Detect which cell encompasses the target text, then output its [X, Y] center coordinate. 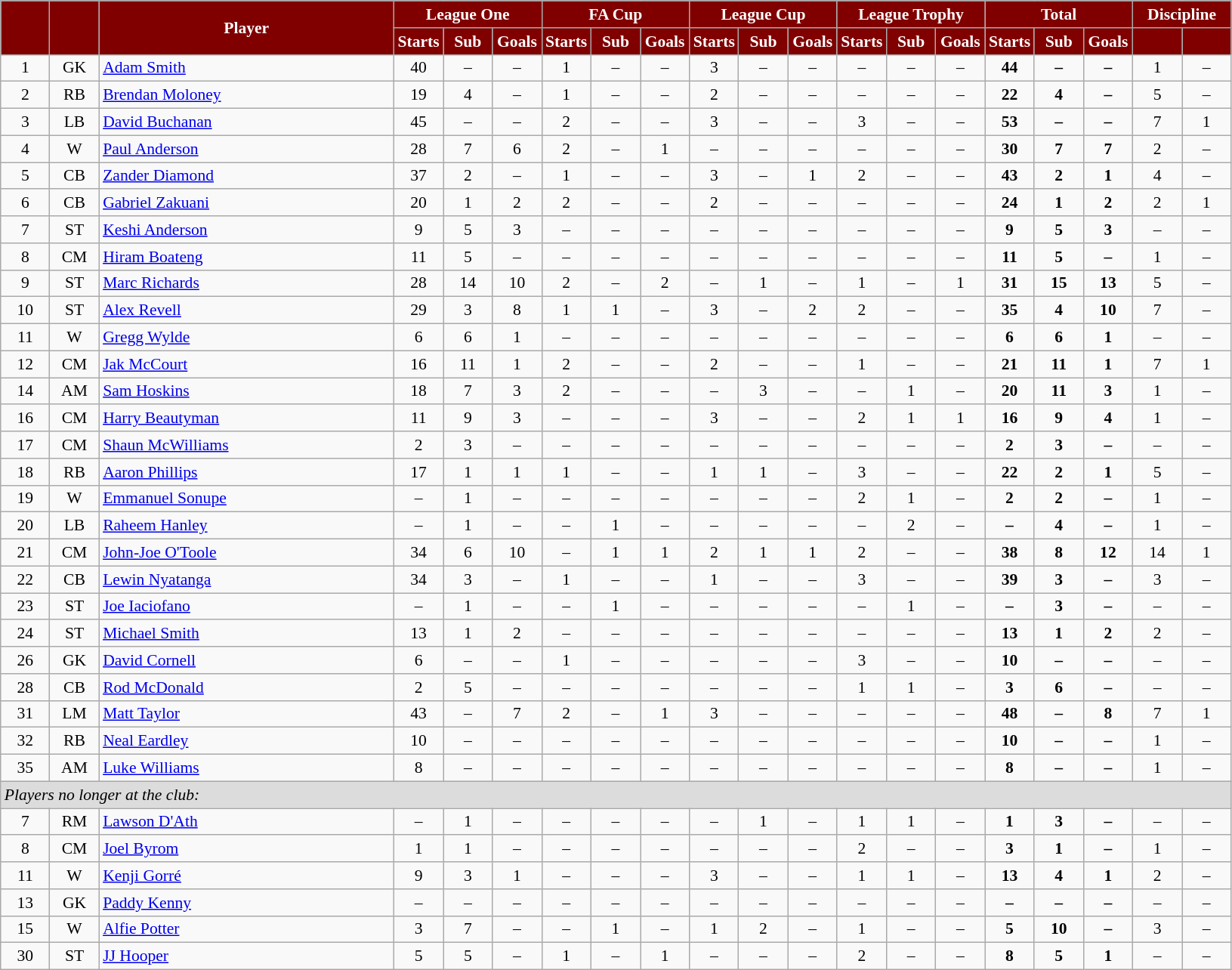
53 [1009, 122]
Joel Byrom [246, 849]
Raheem Hanley [246, 526]
Players no longer at the club: [616, 795]
Aaron Phillips [246, 472]
Lewin Nyatanga [246, 579]
29 [418, 310]
Paul Anderson [246, 149]
26 [26, 660]
Keshi Anderson [246, 230]
Harry Beautyman [246, 419]
Joe Iaciofano [246, 607]
Discipline [1181, 14]
FA Cup [616, 14]
23 [26, 607]
League Trophy [911, 14]
32 [26, 741]
Sam Hoskins [246, 391]
Emmanuel Sonupe [246, 499]
JJ Hooper [246, 956]
League One [468, 14]
Michael Smith [246, 634]
Zander Diamond [246, 176]
Marc Richards [246, 283]
40 [418, 68]
Brendan Moloney [246, 95]
37 [418, 176]
Paddy Kenny [246, 903]
38 [1009, 553]
Shaun McWilliams [246, 445]
44 [1009, 68]
Alfie Potter [246, 929]
48 [1009, 714]
David Buchanan [246, 122]
Player [246, 27]
John-Joe O'Toole [246, 553]
Neal Eardley [246, 741]
Hiram Boateng [246, 257]
David Cornell [246, 660]
Matt Taylor [246, 714]
Alex Revell [246, 310]
Gabriel Zakuani [246, 203]
39 [1009, 579]
Rod McDonald [246, 687]
RM [74, 822]
Lawson D'Ath [246, 822]
Jak McCourt [246, 364]
45 [418, 122]
Gregg Wylde [246, 338]
Luke Williams [246, 768]
Total [1059, 14]
Kenji Gorré [246, 876]
League Cup [764, 14]
Adam Smith [246, 68]
LM [74, 714]
